Pinpoint the cell where the given text exists, returning its [x, y] midpoint coordinate. 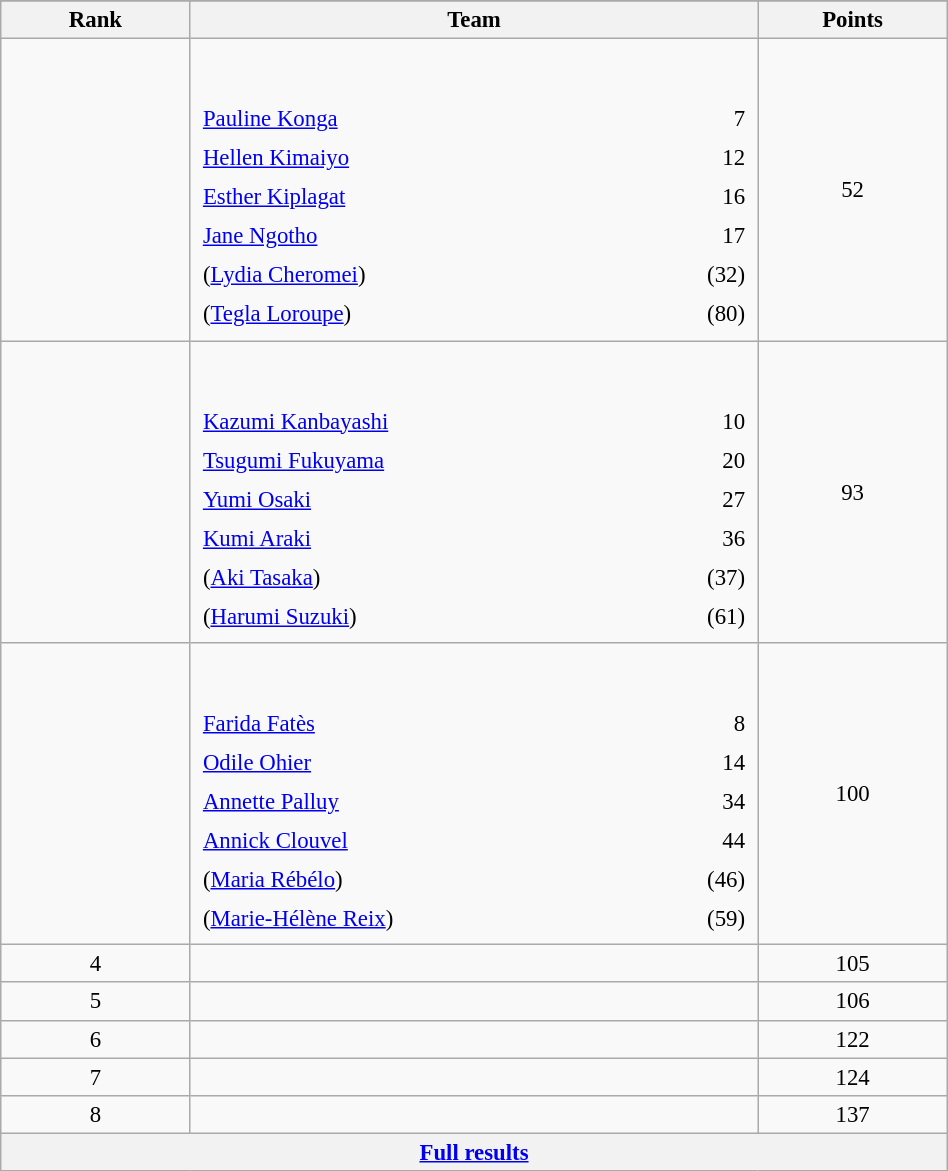
Farida Fatès 8 Odile Ohier 14 Annette Palluy 34 Annick Clouvel 44 (Maria Rébélo) (46) (Marie-Hélène Reix) (59) [474, 794]
Odile Ohier [420, 762]
Pauline Konga 7 Hellen Kimaiyo 12 Esther Kiplagat 16 Jane Ngotho 17 (Lydia Cheromei) (32) (Tegla Loroupe) (80) [474, 190]
Yumi Osaki [418, 499]
(Lydia Cheromei) [413, 275]
14 [698, 762]
Kazumi Kanbayashi [418, 421]
Kumi Araki [418, 538]
16 [691, 197]
Jane Ngotho [413, 236]
Full results [474, 1152]
Rank [96, 20]
100 [852, 794]
(Harumi Suzuki) [418, 616]
6 [96, 1039]
Esther Kiplagat [413, 197]
5 [96, 1002]
(59) [698, 919]
12 [691, 158]
17 [691, 236]
52 [852, 190]
27 [696, 499]
106 [852, 1002]
Annick Clouvel [420, 840]
93 [852, 492]
122 [852, 1039]
(Aki Tasaka) [418, 577]
105 [852, 964]
137 [852, 1114]
Annette Palluy [420, 801]
Tsugumi Fukuyama [418, 460]
(61) [696, 616]
Farida Fatès [420, 723]
Pauline Konga [413, 119]
Kazumi Kanbayashi 10 Tsugumi Fukuyama 20 Yumi Osaki 27 Kumi Araki 36 (Aki Tasaka) (37) (Harumi Suzuki) (61) [474, 492]
44 [698, 840]
20 [696, 460]
4 [96, 964]
(80) [691, 314]
(Marie-Hélène Reix) [420, 919]
(46) [698, 880]
Points [852, 20]
124 [852, 1077]
Team [474, 20]
(32) [691, 275]
36 [696, 538]
Hellen Kimaiyo [413, 158]
34 [698, 801]
10 [696, 421]
(Maria Rébélo) [420, 880]
(Tegla Loroupe) [413, 314]
(37) [696, 577]
